Extract the (X, Y) coordinate from the center of the cell holding the provided text.  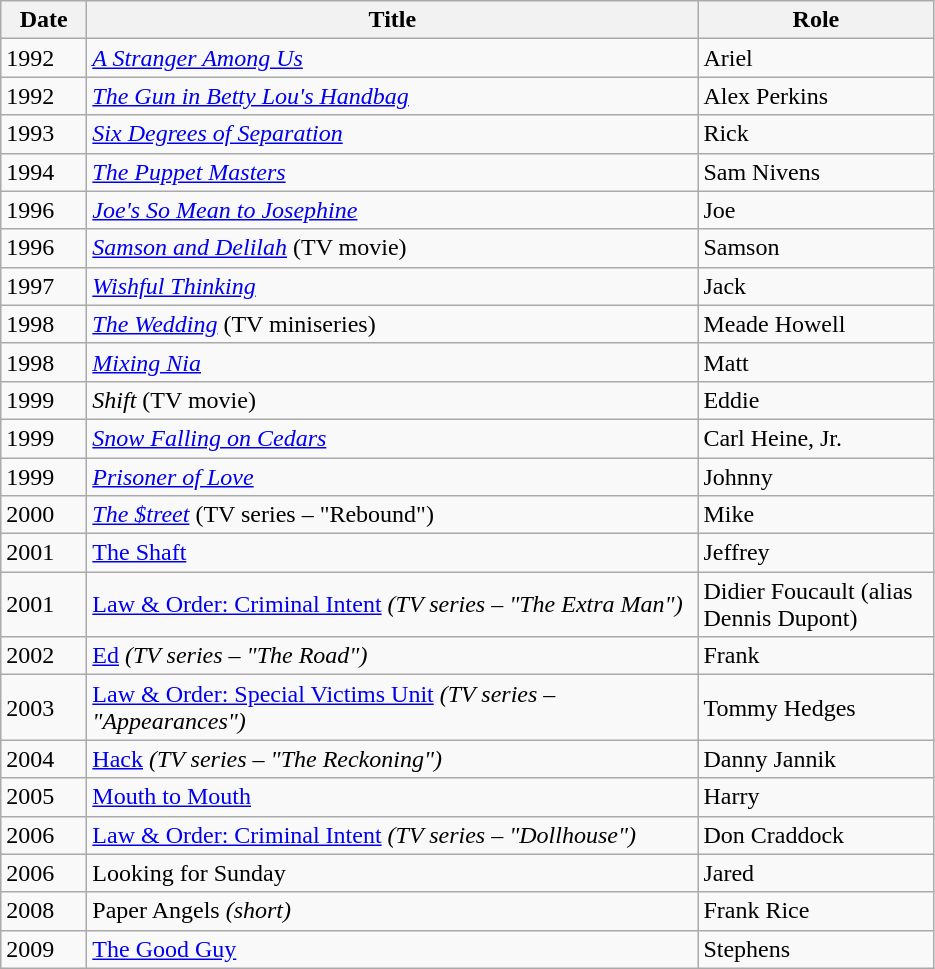
Hack (TV series – "The Reckoning") (392, 759)
2003 (44, 708)
Rick (816, 134)
1997 (44, 286)
Eddie (816, 400)
Frank (816, 656)
Mouth to Mouth (392, 797)
2009 (44, 949)
Six Degrees of Separation (392, 134)
Wishful Thinking (392, 286)
Stephens (816, 949)
The Good Guy (392, 949)
Snow Falling on Cedars (392, 438)
The Gun in Betty Lou's Handbag (392, 96)
Johnny (816, 477)
Didier Foucault (alias Dennis Dupont) (816, 604)
Law & Order: Criminal Intent (TV series – "Dollhouse") (392, 835)
The Puppet Masters (392, 172)
Paper Angels (short) (392, 911)
Law & Order: Special Victims Unit (TV series – "Appearances") (392, 708)
Mixing Nia (392, 362)
1994 (44, 172)
Joe (816, 210)
The $treet (TV series – "Rebound") (392, 515)
2008 (44, 911)
Tommy Hedges (816, 708)
Ed (TV series – "The Road") (392, 656)
Role (816, 20)
Don Craddock (816, 835)
Shift (TV movie) (392, 400)
Ariel (816, 58)
Samson (816, 248)
Date (44, 20)
Prisoner of Love (392, 477)
Title (392, 20)
Alex Perkins (816, 96)
2002 (44, 656)
Matt (816, 362)
Sam Nivens (816, 172)
Jeffrey (816, 553)
A Stranger Among Us (392, 58)
Meade Howell (816, 324)
The Wedding (TV miniseries) (392, 324)
Carl Heine, Jr. (816, 438)
2004 (44, 759)
2005 (44, 797)
Danny Jannik (816, 759)
Looking for Sunday (392, 873)
Joe's So Mean to Josephine (392, 210)
1993 (44, 134)
Frank Rice (816, 911)
Law & Order: Criminal Intent (TV series – "The Extra Man") (392, 604)
Jack (816, 286)
Mike (816, 515)
Jared (816, 873)
2000 (44, 515)
The Shaft (392, 553)
Harry (816, 797)
Samson and Delilah (TV movie) (392, 248)
